Extract the [x, y] coordinate from the center of the cell holding the provided text.  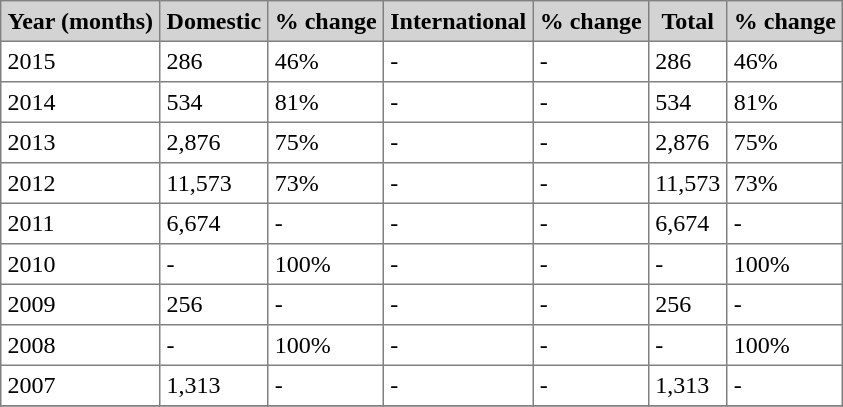
2009 [80, 304]
2008 [80, 345]
Domestic [214, 21]
2012 [80, 183]
2014 [80, 102]
2013 [80, 142]
International [458, 21]
Year (months) [80, 21]
2007 [80, 385]
2011 [80, 223]
2010 [80, 264]
Total [688, 21]
2015 [80, 61]
